Detect which cell encompasses the target text, then output its [X, Y] center coordinate. 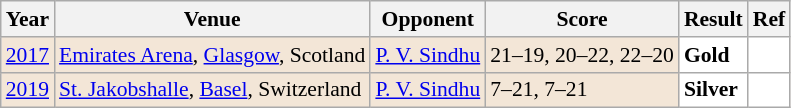
Silver [714, 90]
Result [714, 19]
Opponent [428, 19]
St. Jakobshalle, Basel, Switzerland [212, 90]
Ref [769, 19]
21–19, 20–22, 22–20 [582, 55]
Score [582, 19]
Gold [714, 55]
2019 [28, 90]
Emirates Arena, Glasgow, Scotland [212, 55]
2017 [28, 55]
Year [28, 19]
7–21, 7–21 [582, 90]
Venue [212, 19]
